Scan for the cell matching the given text and deliver its (x, y) coordinate at center. 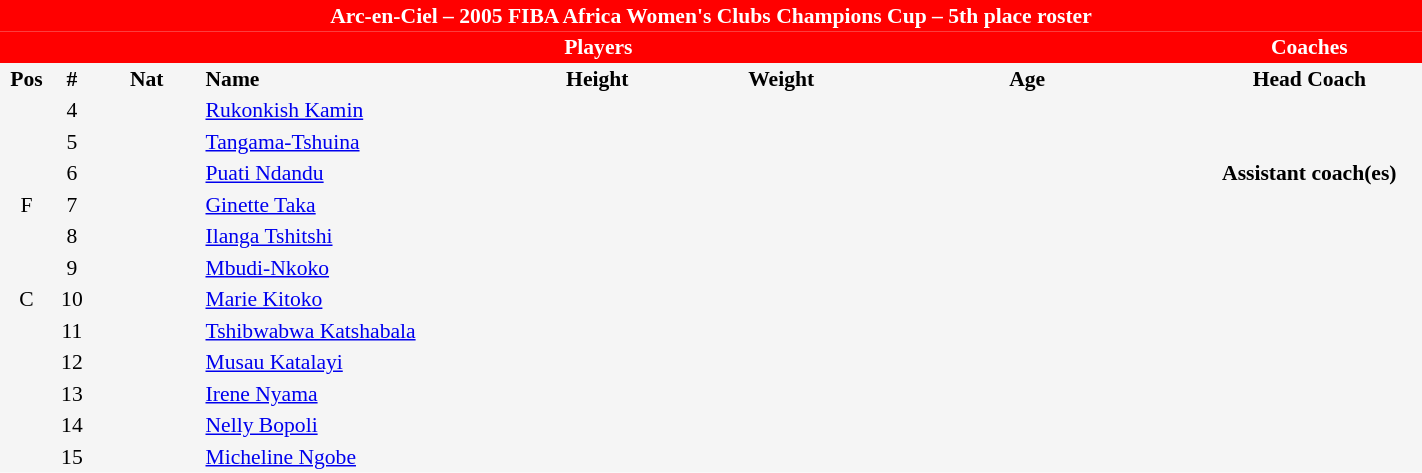
Age (1028, 79)
Name (346, 79)
7 (72, 205)
6 (72, 174)
Puati Ndandu (346, 174)
Weight (782, 79)
15 (72, 457)
Assistant coach(es) (1310, 174)
Ilanga Tshitshi (346, 236)
Pos (26, 79)
11 (72, 331)
Nelly Bopoli (346, 426)
Rukonkish Kamin (346, 110)
Mbudi-Nkoko (346, 268)
Tangama-Tshuina (346, 142)
Musau Katalayi (346, 362)
4 (72, 110)
C (26, 300)
13 (72, 394)
10 (72, 300)
Height (598, 79)
9 (72, 268)
F (26, 205)
Players (598, 48)
Ginette Taka (346, 205)
12 (72, 362)
Marie Kitoko (346, 300)
Tshibwabwa Katshabala (346, 331)
Micheline Ngobe (346, 457)
Arc-en-Ciel – 2005 FIBA Africa Women's Clubs Champions Cup – 5th place roster (711, 16)
# (72, 79)
Head Coach (1310, 79)
5 (72, 142)
Irene Nyama (346, 394)
8 (72, 236)
Coaches (1310, 48)
14 (72, 426)
Nat (147, 79)
